Detect which cell encompasses the target text, then output its [x, y] center coordinate. 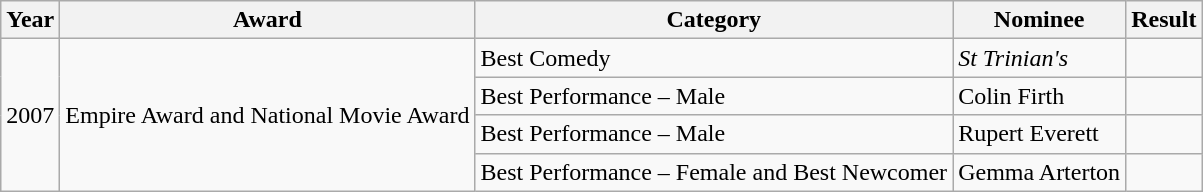
Category [714, 20]
Rupert Everett [1040, 134]
Best Performance – Female and Best Newcomer [714, 172]
Best Comedy [714, 58]
St Trinian's [1040, 58]
Nominee [1040, 20]
Gemma Arterton [1040, 172]
Empire Award and National Movie Award [268, 115]
2007 [30, 115]
Result [1164, 20]
Year [30, 20]
Colin Firth [1040, 96]
Award [268, 20]
